Search for the cell housing the specified text and yield its [X, Y] center coordinate. 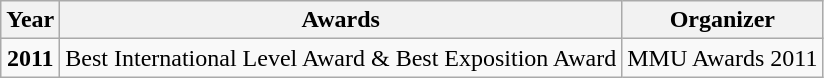
Best International Level Award & Best Exposition Award [341, 58]
Awards [341, 20]
Year [30, 20]
Organizer [722, 20]
MMU Awards 2011 [722, 58]
2011 [30, 58]
